Find where the given text appears and provide that cell's center as [x, y] coordinate. 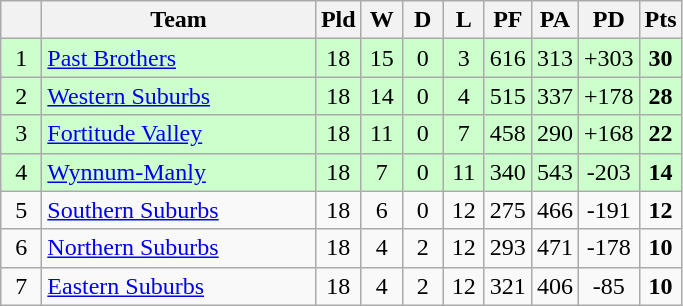
Past Brothers [179, 58]
PA [554, 20]
30 [660, 58]
5 [22, 210]
+178 [608, 96]
W [382, 20]
Eastern Suburbs [179, 286]
-178 [608, 248]
1 [22, 58]
616 [508, 58]
-85 [608, 286]
L [464, 20]
471 [554, 248]
-191 [608, 210]
-203 [608, 172]
Wynnum-Manly [179, 172]
15 [382, 58]
28 [660, 96]
321 [508, 286]
275 [508, 210]
337 [554, 96]
458 [508, 134]
Southern Suburbs [179, 210]
+303 [608, 58]
515 [508, 96]
Pld [338, 20]
Pts [660, 20]
Fortitude Valley [179, 134]
+168 [608, 134]
293 [508, 248]
290 [554, 134]
Northern Suburbs [179, 248]
340 [508, 172]
PF [508, 20]
543 [554, 172]
Team [179, 20]
22 [660, 134]
PD [608, 20]
406 [554, 286]
Western Suburbs [179, 96]
D [422, 20]
313 [554, 58]
466 [554, 210]
